Capture the cell that displays the provided text and extract its (x, y) central coordinate. 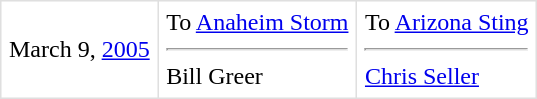
March 9, 2005 (80, 50)
To Anaheim Storm Bill Greer (258, 50)
To Arizona Sting Chris Seller (447, 50)
